Pinpoint the cell where the given text exists, returning its [x, y] midpoint coordinate. 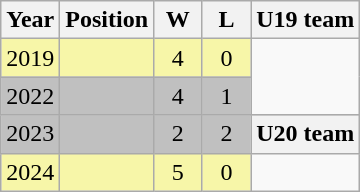
5 [178, 172]
Position [107, 20]
1 [226, 96]
2023 [30, 134]
2024 [30, 172]
2022 [30, 96]
U19 team [306, 20]
L [226, 20]
U20 team [306, 134]
W [178, 20]
2019 [30, 58]
Year [30, 20]
